Provide the (x, y) coordinate of the cell's center where the given text is located.  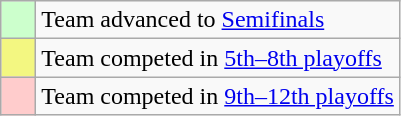
Team advanced to Semifinals (218, 20)
Team competed in 9th–12th playoffs (218, 96)
Team competed in 5th–8th playoffs (218, 58)
